Detect which cell encompasses the target text, then output its (X, Y) center coordinate. 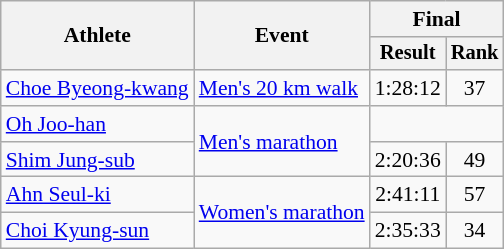
Choi Kyung-sun (98, 231)
2:35:33 (408, 231)
Women's marathon (282, 212)
Men's 20 km walk (282, 88)
Result (408, 54)
2:20:36 (408, 160)
34 (475, 231)
49 (475, 160)
Men's marathon (282, 142)
2:41:11 (408, 195)
Shim Jung-sub (98, 160)
Oh Joo-han (98, 124)
Final (437, 19)
Rank (475, 54)
1:28:12 (408, 88)
57 (475, 195)
Athlete (98, 36)
37 (475, 88)
Ahn Seul-ki (98, 195)
Event (282, 36)
Choe Byeong-kwang (98, 88)
